Detect which cell encompasses the target text, then output its (X, Y) center coordinate. 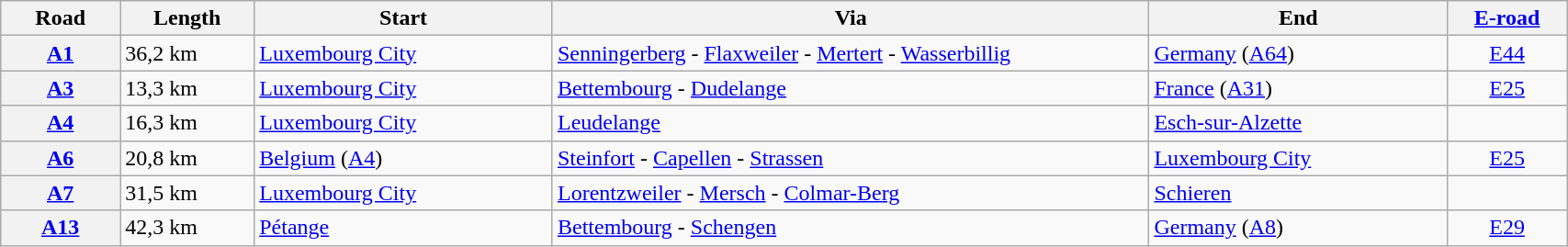
Esch-sur-Alzette (1299, 123)
A6 (61, 158)
Via (851, 18)
E29 (1507, 228)
A3 (61, 88)
Start (404, 18)
Belgium (A4) (404, 158)
Road (61, 18)
Lorentzweiler - Mersch - Colmar-Berg (851, 193)
Steinfort - Capellen - Strassen (851, 158)
A1 (61, 53)
Pétange (404, 228)
42,3 km (187, 228)
End (1299, 18)
20,8 km (187, 158)
Germany (A8) (1299, 228)
36,2 km (187, 53)
E-road (1507, 18)
A4 (61, 123)
Bettembourg - Schengen (851, 228)
Senningerberg - Flaxweiler - Mertert - Wasserbillig (851, 53)
France (A31) (1299, 88)
Leudelange (851, 123)
E44 (1507, 53)
31,5 km (187, 193)
13,3 km (187, 88)
Germany (A64) (1299, 53)
A13 (61, 228)
16,3 km (187, 123)
A7 (61, 193)
Schieren (1299, 193)
Length (187, 18)
Bettembourg - Dudelange (851, 88)
